Return the (x, y) coordinate for the center point of the cell that contains the specified text.  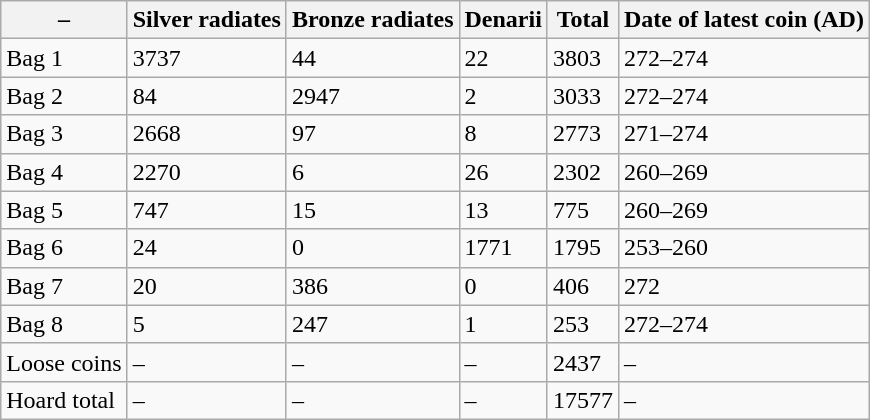
Bag 6 (64, 248)
2668 (206, 134)
Total (582, 20)
24 (206, 248)
271–274 (744, 134)
8 (503, 134)
Bag 2 (64, 96)
Hoard total (64, 400)
Bag 3 (64, 134)
2270 (206, 172)
Bag 1 (64, 58)
84 (206, 96)
2302 (582, 172)
6 (372, 172)
13 (503, 210)
15 (372, 210)
Denarii (503, 20)
Bag 4 (64, 172)
Loose coins (64, 362)
Date of latest coin (AD) (744, 20)
2437 (582, 362)
3803 (582, 58)
747 (206, 210)
253 (582, 324)
406 (582, 286)
20 (206, 286)
Bronze radiates (372, 20)
26 (503, 172)
3737 (206, 58)
17577 (582, 400)
1795 (582, 248)
Bag 8 (64, 324)
5 (206, 324)
775 (582, 210)
Bag 7 (64, 286)
2773 (582, 134)
1771 (503, 248)
Silver radiates (206, 20)
2947 (372, 96)
1 (503, 324)
22 (503, 58)
3033 (582, 96)
44 (372, 58)
2 (503, 96)
386 (372, 286)
247 (372, 324)
Bag 5 (64, 210)
253–260 (744, 248)
97 (372, 134)
272 (744, 286)
